Find where the given text appears and provide that cell's center as (X, Y) coordinate. 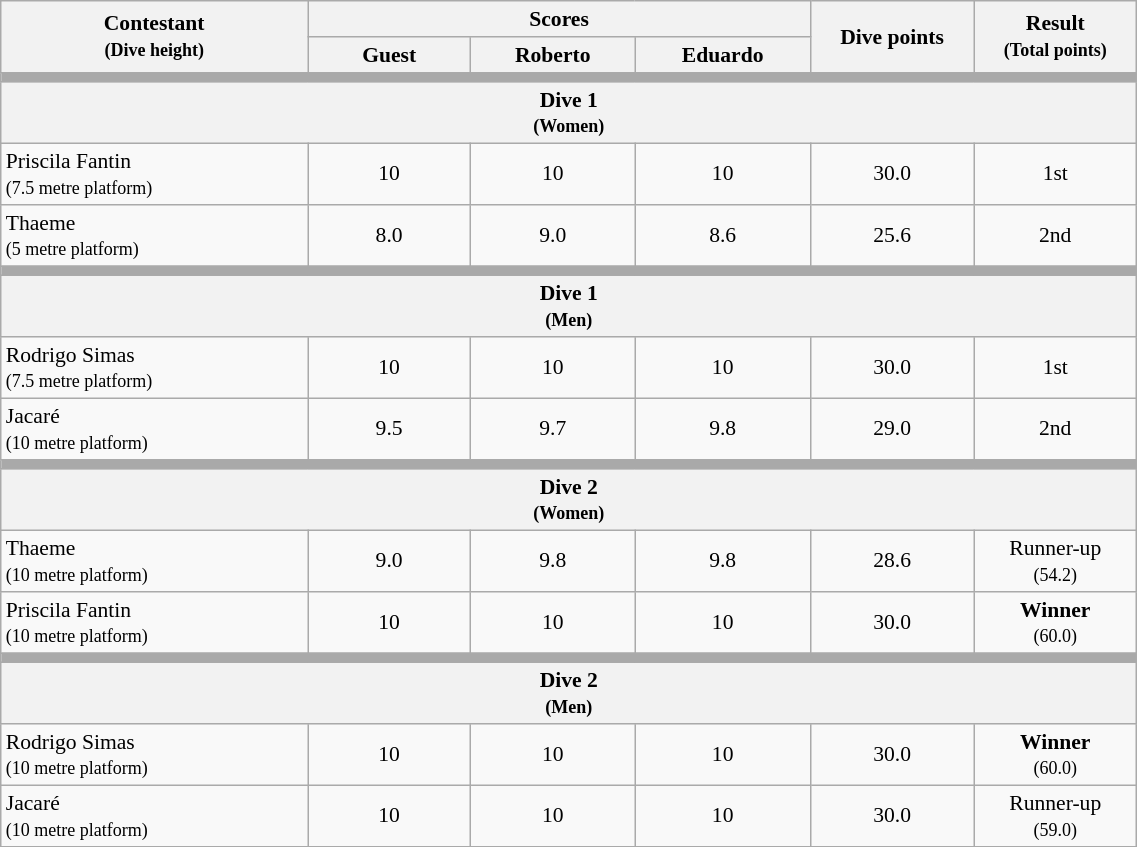
Scores (560, 19)
8.6 (723, 236)
9.5 (390, 428)
Runner-up(59.0) (1056, 816)
Dive 1(Women) (569, 114)
Rodrigo Simas(10 metre platform) (154, 754)
8.0 (390, 236)
Thaeme(10 metre platform) (154, 562)
Runner-up(54.2) (1056, 562)
Thaeme(5 metre platform) (154, 236)
Contestant(Dive height) (154, 36)
29.0 (892, 428)
28.6 (892, 562)
Roberto (553, 55)
Priscila Fantin(10 metre platform) (154, 622)
Eduardo (723, 55)
Rodrigo Simas(7.5 metre platform) (154, 368)
Result(Total points) (1056, 36)
Dive points (892, 36)
Guest (390, 55)
Priscila Fantin(7.5 metre platform) (154, 174)
25.6 (892, 236)
Dive 1(Men) (569, 306)
Dive 2(Men) (569, 694)
9.7 (553, 428)
Dive 2(Women) (569, 500)
